Scan for the cell matching the given text and deliver its [x, y] coordinate at center. 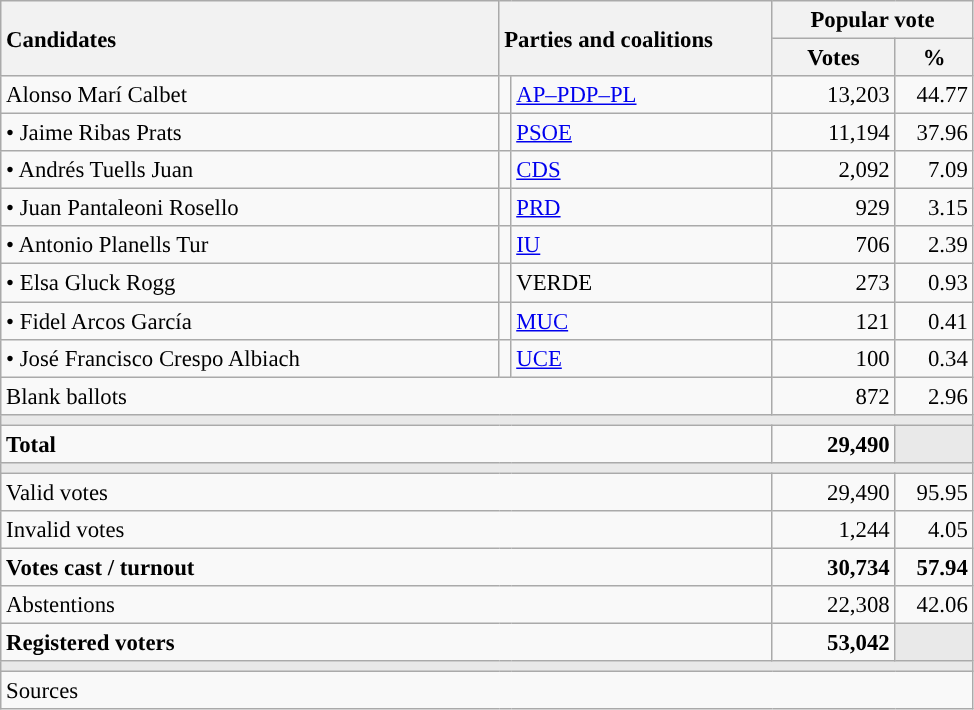
• Fidel Arcos García [250, 321]
30,734 [834, 567]
Alonso Marí Calbet [250, 95]
Registered voters [386, 643]
37.96 [934, 133]
• Elsa Gluck Rogg [250, 283]
Abstentions [386, 605]
Popular vote [872, 20]
0.41 [934, 321]
95.95 [934, 492]
• Jaime Ribas Prats [250, 133]
MUC [642, 321]
22,308 [834, 605]
273 [834, 283]
% [934, 58]
13,203 [834, 95]
• José Francisco Crespo Albiach [250, 358]
Total [386, 444]
11,194 [834, 133]
0.93 [934, 283]
44.77 [934, 95]
Parties and coalitions [636, 38]
3.15 [934, 208]
100 [834, 358]
Valid votes [386, 492]
4.05 [934, 530]
Blank ballots [386, 396]
121 [834, 321]
2.39 [934, 245]
929 [834, 208]
2.96 [934, 396]
53,042 [834, 643]
706 [834, 245]
• Antonio Planells Tur [250, 245]
CDS [642, 170]
Votes cast / turnout [386, 567]
57.94 [934, 567]
UCE [642, 358]
1,244 [834, 530]
Invalid votes [386, 530]
AP–PDP–PL [642, 95]
Votes [834, 58]
IU [642, 245]
872 [834, 396]
PSOE [642, 133]
• Andrés Tuells Juan [250, 170]
42.06 [934, 605]
Sources [487, 691]
Candidates [250, 38]
PRD [642, 208]
7.09 [934, 170]
• Juan Pantaleoni Rosello [250, 208]
0.34 [934, 358]
2,092 [834, 170]
VERDE [642, 283]
